From the cell containing the given text, extract its center point as (x, y) coordinate. 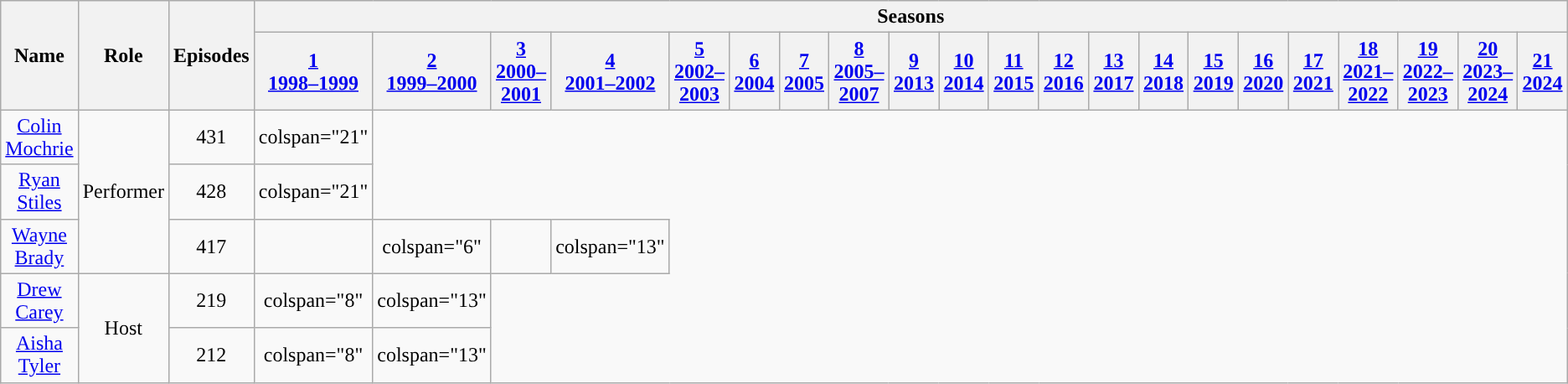
431 (211, 138)
Aisha Tyler (39, 355)
Role (123, 55)
172021 (1313, 71)
Ryan Stiles (39, 191)
102014 (964, 71)
82005–2007 (859, 71)
Name (39, 55)
62004 (755, 71)
219 (211, 300)
Drew Carey (39, 300)
112015 (1014, 71)
32000–2001 (521, 71)
212 (211, 355)
52002–2003 (699, 71)
colspan="6" (432, 246)
72005 (804, 71)
Host (123, 328)
11998–1999 (313, 71)
417 (211, 246)
Episodes (211, 55)
21999–2000 (432, 71)
132017 (1114, 71)
152019 (1214, 71)
212024 (1543, 71)
122016 (1064, 71)
Seasons (910, 17)
202023–2024 (1488, 71)
42001–2002 (611, 71)
162020 (1263, 71)
192022–2023 (1427, 71)
92013 (914, 71)
428 (211, 191)
182021–2022 (1369, 71)
Colin Mochrie (39, 138)
142018 (1163, 71)
Wayne Brady (39, 246)
Performer (123, 191)
